Locate the cell with the specified text and output its (X, Y) center coordinate. 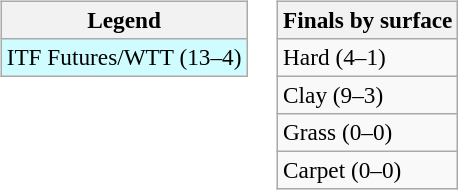
Legend (124, 20)
Carpet (0–0) (368, 171)
ITF Futures/WTT (13–4) (124, 57)
Hard (4–1) (368, 57)
Clay (9–3) (368, 95)
Finals by surface (368, 20)
Grass (0–0) (368, 133)
